Determine the [x, y] coordinate at the center of the cell enclosing the given text.  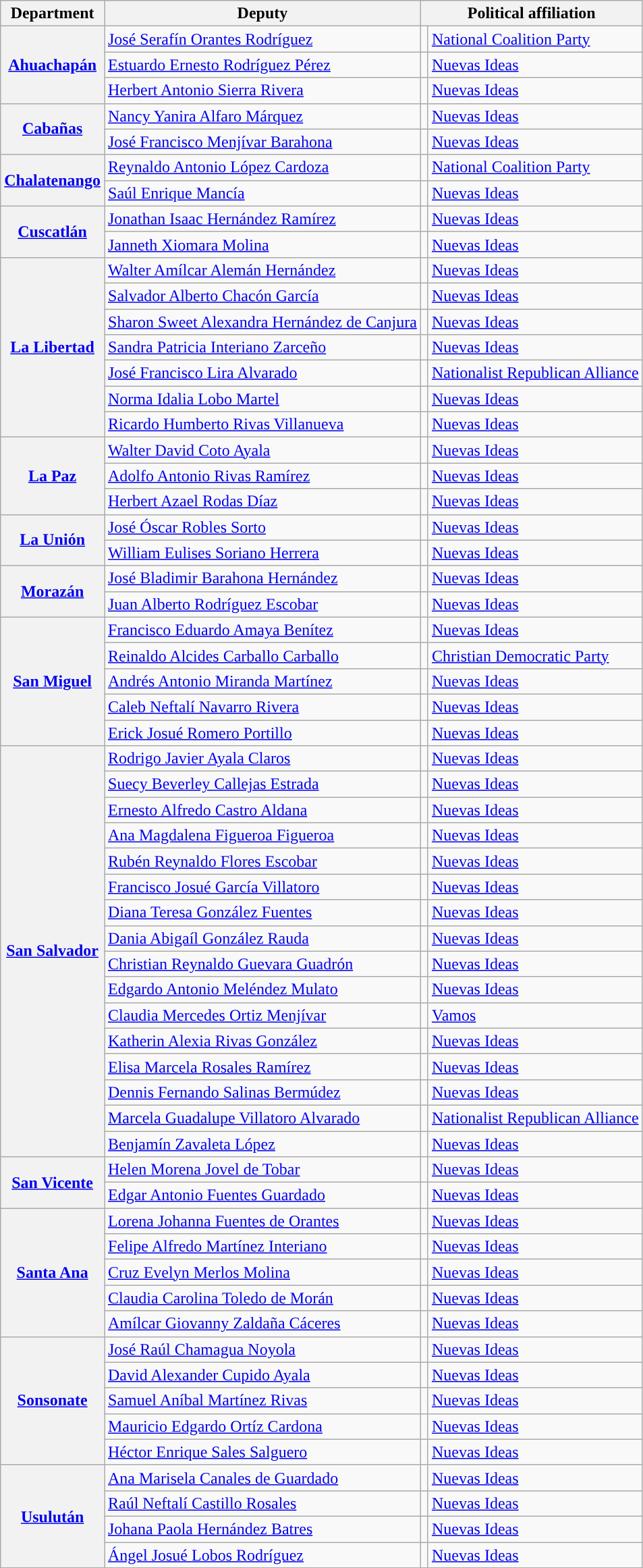
Ahuachapán [53, 65]
Elisa Marcela Rosales Ramírez [262, 1066]
Cruz Evelyn Merlos Molina [262, 1272]
Dennis Fernando Salinas Bermúdez [262, 1092]
La Libertad [53, 347]
Sonsonate [53, 1401]
José Serafín Orantes Rodríguez [262, 39]
Nancy Yanira Alfaro Márquez [262, 116]
Political affiliation [532, 13]
Herbert Azael Rodas Díaz [262, 502]
Marcela Guadalupe Villatoro Alvarado [262, 1118]
Raúl Neftalí Castillo Rosales [262, 1503]
Mauricio Edgardo Ortíz Cardona [262, 1426]
Walter Amílcar Alemán Hernández [262, 270]
Johana Paola Hernández Batres [262, 1529]
Samuel Aníbal Martínez Rivas [262, 1401]
Claudia Mercedes Ortiz Menjívar [262, 1015]
Jonathan Isaac Hernández Ramírez [262, 219]
Christian Reynaldo Guevara Guadrón [262, 964]
La Unión [53, 540]
Lorena Johanna Fuentes de Orantes [262, 1221]
Vamos [535, 1015]
Ana Marisela Canales de Guardado [262, 1478]
Ricardo Humberto Rivas Villanueva [262, 425]
Francisco Josué García Villatoro [262, 887]
Edgar Antonio Fuentes Guardado [262, 1195]
Suecy Beverley Callejas Estrada [262, 784]
Saúl Enrique Mancía [262, 193]
La Paz [53, 476]
Amílcar Giovanny Zaldaña Cáceres [262, 1324]
José Raúl Chamagua Noyola [262, 1349]
Chalatenango [53, 180]
William Eulises Soriano Herrera [262, 553]
Cabañas [53, 129]
Estuardo Ernesto Rodríguez Pérez [262, 65]
Christian Democratic Party [535, 655]
Department [53, 13]
David Alexander Cupido Ayala [262, 1375]
Cuscatlán [53, 232]
Janneth Xiomara Molina [262, 244]
Reinaldo Alcides Carballo Carballo [262, 655]
Dania Abigaíl González Rauda [262, 938]
Adolfo Antonio Rivas Ramírez [262, 476]
Erick Josué Romero Portillo [262, 732]
San Miguel [53, 681]
José Óscar Robles Sorto [262, 527]
San Salvador [53, 952]
Francisco Eduardo Amaya Benítez [262, 630]
Rodrigo Javier Ayala Claros [262, 759]
Herbert Antonio Sierra Rivera [262, 90]
Katherin Alexia Rivas González [262, 1041]
Reynaldo Antonio López Cardoza [262, 167]
Felipe Alfredo Martínez Interiano [262, 1247]
Héctor Enrique Sales Salguero [262, 1452]
Caleb Neftalí Navarro Rivera [262, 707]
Ernesto Alfredo Castro Aldana [262, 810]
Diana Teresa González Fuentes [262, 913]
José Francisco Lira Alvarado [262, 373]
Usulután [53, 1516]
Edgardo Antonio Meléndez Mulato [262, 990]
José Bladimir Barahona Hernández [262, 578]
Helen Morena Jovel de Tobar [262, 1170]
Claudia Carolina Toledo de Morán [262, 1298]
Rubén Reynaldo Flores Escobar [262, 861]
Benjamín Zavaleta López [262, 1144]
San Vicente [53, 1183]
Norma Idalia Lobo Martel [262, 399]
José Francisco Menjívar Barahona [262, 142]
Ángel Josué Lobos Rodríguez [262, 1555]
Sandra Patricia Interiano Zarceño [262, 348]
Sharon Sweet Alexandra Hernández de Canjura [262, 322]
Deputy [262, 13]
Andrés Antonio Miranda Martínez [262, 681]
Juan Alberto Rodríguez Escobar [262, 604]
Salvador Alberto Chacón García [262, 296]
Ana Magdalena Figueroa Figueroa [262, 836]
Morazán [53, 591]
Walter David Coto Ayala [262, 450]
Santa Ana [53, 1272]
